Return the (X, Y) coordinate for the center point of the cell that contains the specified text.  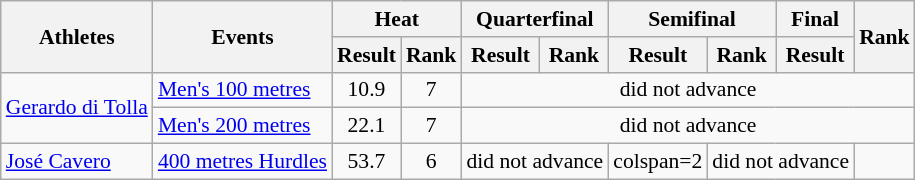
colspan=2 (658, 162)
6 (432, 162)
José Cavero (77, 162)
22.1 (366, 126)
Quarterfinal (534, 19)
Gerardo di Tolla (77, 108)
Final (815, 19)
10.9 (366, 90)
Heat (396, 19)
Men's 100 metres (242, 90)
Athletes (77, 36)
53.7 (366, 162)
400 metres Hurdles (242, 162)
Men's 200 metres (242, 126)
Semifinal (692, 19)
Events (242, 36)
